Pinpoint the cell where the given text exists, returning its [X, Y] midpoint coordinate. 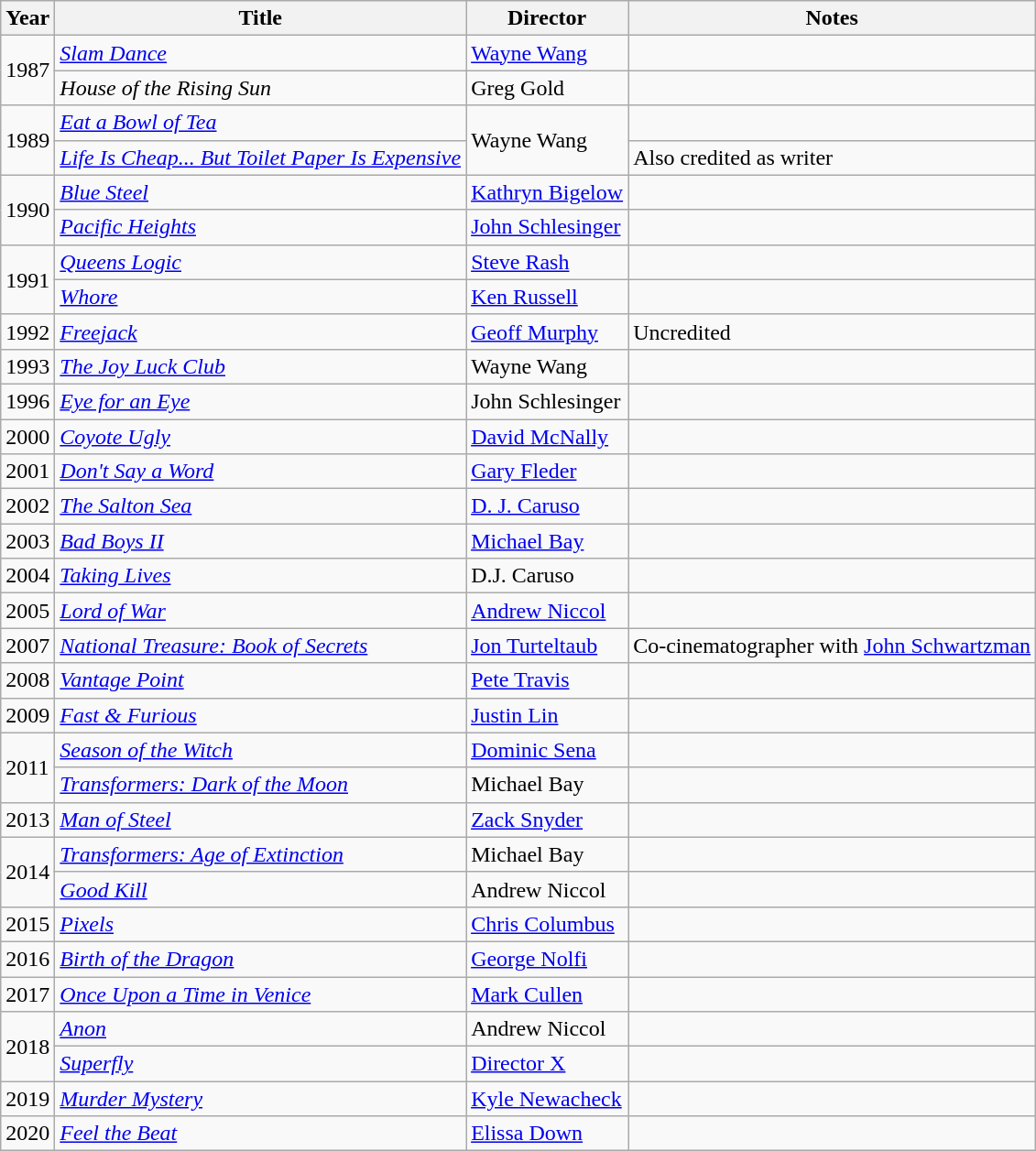
2016 [27, 959]
Kyle Newacheck [548, 1099]
National Treasure: Book of Secrets [260, 646]
Freejack [260, 331]
Uncredited [832, 331]
2009 [27, 715]
Eat a Bowl of Tea [260, 123]
2007 [27, 646]
Jon Turteltaub [548, 646]
2000 [27, 437]
2015 [27, 924]
D. J. Caruso [548, 506]
Mark Cullen [548, 994]
David McNally [548, 437]
1990 [27, 210]
Eye for an Eye [260, 401]
D.J. Caruso [548, 576]
George Nolfi [548, 959]
The Joy Luck Club [260, 366]
The Salton Sea [260, 506]
1992 [27, 331]
2008 [27, 680]
Transformers: Dark of the Moon [260, 785]
Pacific Heights [260, 227]
Murder Mystery [260, 1099]
Superfly [260, 1064]
Pixels [260, 924]
Title [260, 18]
2011 [27, 767]
2019 [27, 1099]
Fast & Furious [260, 715]
Greg Gold [548, 88]
House of the Rising Sun [260, 88]
1989 [27, 140]
Chris Columbus [548, 924]
Coyote Ugly [260, 437]
Life Is Cheap... But Toilet Paper Is Expensive [260, 157]
Taking Lives [260, 576]
2018 [27, 1047]
2001 [27, 472]
Once Upon a Time in Venice [260, 994]
Don't Say a Word [260, 472]
Man of Steel [260, 820]
1996 [27, 401]
Steve Rash [548, 262]
2004 [27, 576]
2002 [27, 506]
Notes [832, 18]
1993 [27, 366]
Good Kill [260, 889]
Slam Dance [260, 53]
2017 [27, 994]
Dominic Sena [548, 750]
Whore [260, 297]
2013 [27, 820]
Bad Boys II [260, 541]
Lord of War [260, 611]
Director X [548, 1064]
Zack Snyder [548, 820]
Elissa Down [548, 1134]
Queens Logic [260, 262]
Kathryn Bigelow [548, 192]
Vantage Point [260, 680]
Transformers: Age of Extinction [260, 854]
Also credited as writer [832, 157]
2005 [27, 611]
Season of the Witch [260, 750]
Justin Lin [548, 715]
Gary Fleder [548, 472]
Ken Russell [548, 297]
2003 [27, 541]
Director [548, 18]
Feel the Beat [260, 1134]
1987 [27, 71]
Anon [260, 1029]
2020 [27, 1134]
Geoff Murphy [548, 331]
Pete Travis [548, 680]
Blue Steel [260, 192]
Birth of the Dragon [260, 959]
2014 [27, 872]
1991 [27, 279]
Co-cinematographer with John Schwartzman [832, 646]
Year [27, 18]
